Determine the [x, y] coordinate at the center of the cell enclosing the given text.  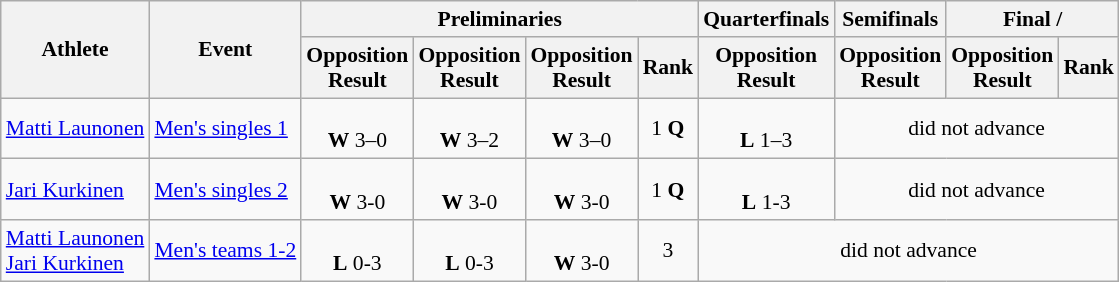
Matti Launonen [76, 128]
W 3–2 [469, 128]
3 [668, 250]
Men's teams 1-2 [225, 250]
L 1-3 [766, 190]
Jari Kurkinen [76, 190]
Matti Launonen Jari Kurkinen [76, 250]
Preliminaries [500, 19]
Final / [1032, 19]
Semifinals [890, 19]
Quarterfinals [766, 19]
Men's singles 1 [225, 128]
Athlete [76, 50]
Men's singles 2 [225, 190]
L 1–3 [766, 128]
Event [225, 50]
